Return the (X, Y) coordinate for the center point of the cell that contains the specified text.  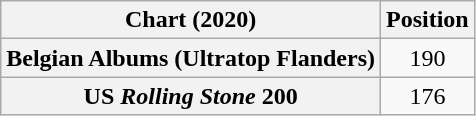
190 (428, 58)
Position (428, 20)
Chart (2020) (191, 20)
Belgian Albums (Ultratop Flanders) (191, 58)
US Rolling Stone 200 (191, 96)
176 (428, 96)
